Find where the given text appears and provide that cell's center as (X, Y) coordinate. 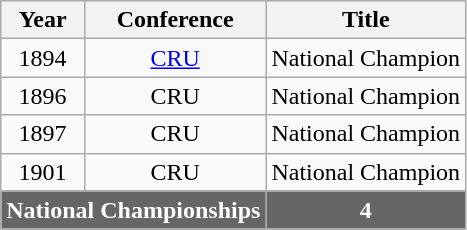
Title (366, 20)
1897 (43, 134)
1896 (43, 96)
4 (366, 210)
Conference (174, 20)
Year (43, 20)
1894 (43, 58)
1901 (43, 172)
National Championships (134, 210)
